Pinpoint the cell where the given text exists, returning its (X, Y) midpoint coordinate. 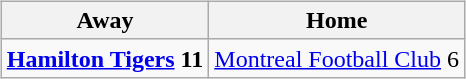
Away (105, 20)
Home (337, 20)
Montreal Football Club 6 (337, 58)
Hamilton Tigers 11 (105, 58)
